For the text-containing cell, return its midpoint in [x, y] coordinate format. 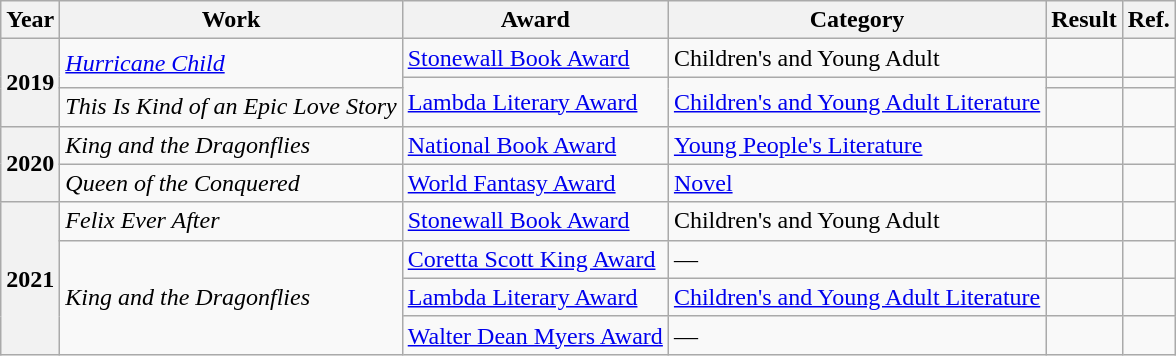
National Book Award [535, 145]
Novel [856, 183]
2019 [30, 82]
2020 [30, 164]
Felix Ever After [231, 221]
Coretta Scott King Award [535, 259]
Walter Dean Myers Award [535, 335]
Year [30, 20]
Young People's Literature [856, 145]
Queen of the Conquered [231, 183]
Result [1084, 20]
2021 [30, 278]
Ref. [1148, 20]
This Is Kind of an Epic Love Story [231, 107]
World Fantasy Award [535, 183]
Hurricane Child [231, 64]
Work [231, 20]
Award [535, 20]
Category [856, 20]
